Extract the [X, Y] coordinate from the center of the cell holding the provided text.  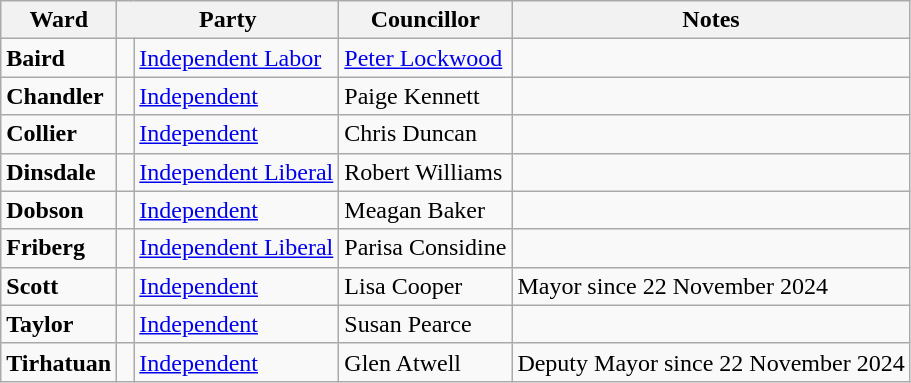
Notes [711, 20]
Collier [59, 134]
Deputy Mayor since 22 November 2024 [711, 362]
Independent Labor [236, 58]
Scott [59, 286]
Councillor [426, 20]
Taylor [59, 324]
Dinsdale [59, 172]
Baird [59, 58]
Mayor since 22 November 2024 [711, 286]
Chris Duncan [426, 134]
Parisa Considine [426, 248]
Dobson [59, 210]
Lisa Cooper [426, 286]
Friberg [59, 248]
Tirhatuan [59, 362]
Meagan Baker [426, 210]
Ward [59, 20]
Susan Pearce [426, 324]
Chandler [59, 96]
Paige Kennett [426, 96]
Robert Williams [426, 172]
Peter Lockwood [426, 58]
Glen Atwell [426, 362]
Party [228, 20]
